Locate the cell with the specified text and output its [x, y] center coordinate. 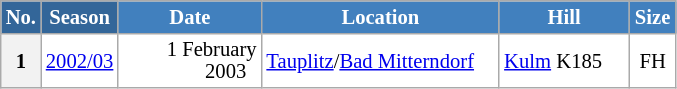
No. [21, 16]
Size [652, 16]
Location [380, 16]
Season [80, 16]
FH [652, 60]
1 February 2003 [190, 60]
Kulm K185 [564, 60]
Hill [564, 16]
Tauplitz/Bad Mitterndorf [380, 60]
Date [190, 16]
2002/03 [80, 60]
1 [21, 60]
